Search for the cell housing the specified text and yield its (X, Y) center coordinate. 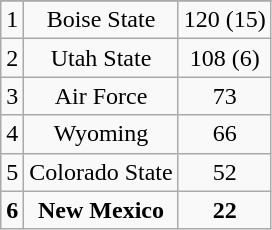
Utah State (101, 58)
3 (12, 96)
Boise State (101, 20)
120 (15) (224, 20)
1 (12, 20)
2 (12, 58)
New Mexico (101, 210)
Wyoming (101, 134)
Air Force (101, 96)
6 (12, 210)
Colorado State (101, 172)
108 (6) (224, 58)
66 (224, 134)
5 (12, 172)
22 (224, 210)
52 (224, 172)
73 (224, 96)
4 (12, 134)
